Return (X, Y) of the center of cell containing provided text 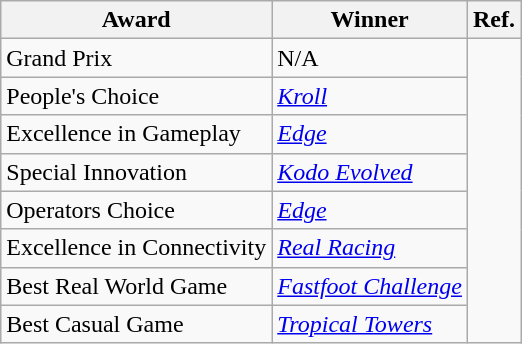
Operators Choice (136, 210)
Kroll (370, 96)
Tropical Towers (370, 324)
Excellence in Connectivity (136, 248)
Ref. (494, 20)
Best Casual Game (136, 324)
Kodo Evolved (370, 172)
Grand Prix (136, 58)
Excellence in Gameplay (136, 134)
Fastfoot Challenge (370, 286)
Award (136, 20)
Special Innovation (136, 172)
Winner (370, 20)
People's Choice (136, 96)
Best Real World Game (136, 286)
N/A (370, 58)
Real Racing (370, 248)
